For the text-containing cell, return its midpoint in (X, Y) coordinate format. 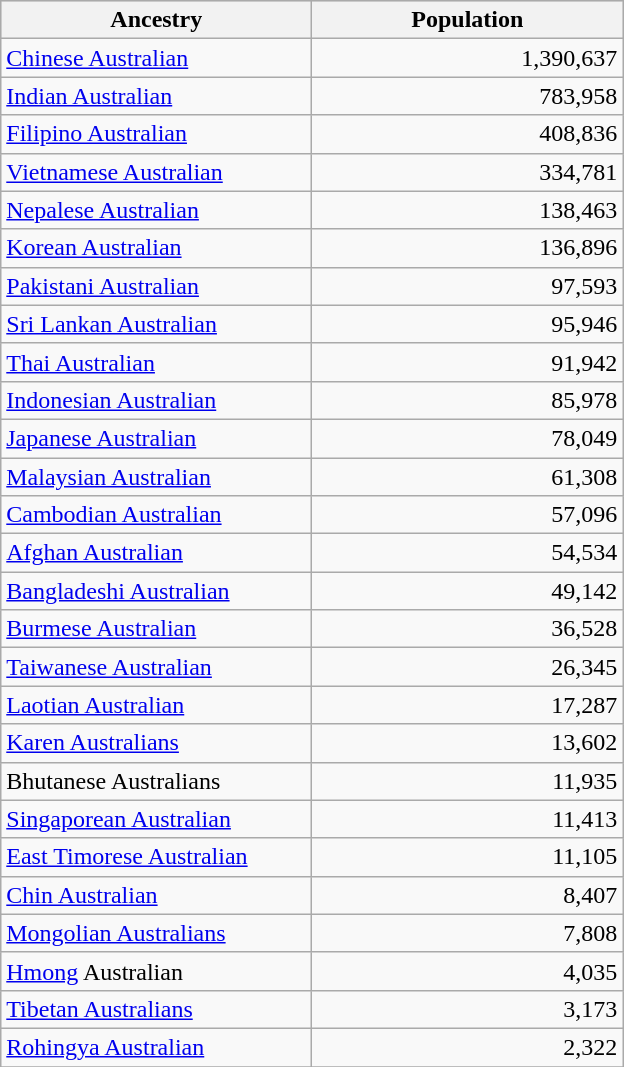
138,463 (468, 210)
85,978 (468, 400)
136,896 (468, 248)
Ancestry (156, 20)
334,781 (468, 172)
57,096 (468, 515)
11,105 (468, 857)
Chin Australian (156, 895)
Laotian Australian (156, 705)
408,836 (468, 134)
95,946 (468, 324)
Karen Australians (156, 743)
Afghan Australian (156, 553)
Vietnamese Australian (156, 172)
East Timorese Australian (156, 857)
11,413 (468, 819)
Chinese Australian (156, 58)
Indian Australian (156, 96)
61,308 (468, 477)
Hmong Australian (156, 971)
783,958 (468, 96)
Indonesian Australian (156, 400)
11,935 (468, 781)
8,407 (468, 895)
Bhutanese Australians (156, 781)
3,173 (468, 1009)
Population (468, 20)
54,534 (468, 553)
Pakistani Australian (156, 286)
7,808 (468, 933)
Singaporean Australian (156, 819)
1,390,637 (468, 58)
Burmese Australian (156, 629)
13,602 (468, 743)
26,345 (468, 667)
17,287 (468, 705)
Tibetan Australians (156, 1009)
Filipino Australian (156, 134)
Rohingya Australian (156, 1047)
91,942 (468, 362)
Nepalese Australian (156, 210)
Malaysian Australian (156, 477)
Taiwanese Australian (156, 667)
Mongolian Australians (156, 933)
78,049 (468, 438)
2,322 (468, 1047)
Bangladeshi Australian (156, 591)
Cambodian Australian (156, 515)
4,035 (468, 971)
36,528 (468, 629)
97,593 (468, 286)
49,142 (468, 591)
Thai Australian (156, 362)
Korean Australian (156, 248)
Japanese Australian (156, 438)
Sri Lankan Australian (156, 324)
